Find where the given text appears and provide that cell's center as (x, y) coordinate. 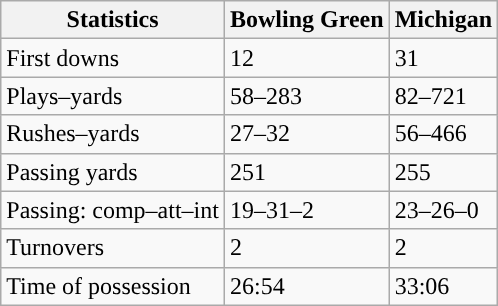
Time of possession (113, 286)
58–283 (306, 96)
251 (306, 172)
First downs (113, 58)
23–26–0 (443, 210)
12 (306, 58)
82–721 (443, 96)
Michigan (443, 20)
Statistics (113, 20)
33:06 (443, 286)
19–31–2 (306, 210)
Passing yards (113, 172)
26:54 (306, 286)
255 (443, 172)
Plays–yards (113, 96)
Rushes–yards (113, 134)
Passing: comp–att–int (113, 210)
27–32 (306, 134)
Bowling Green (306, 20)
56–466 (443, 134)
Turnovers (113, 248)
31 (443, 58)
